Search for the cell housing the specified text and yield its (X, Y) center coordinate. 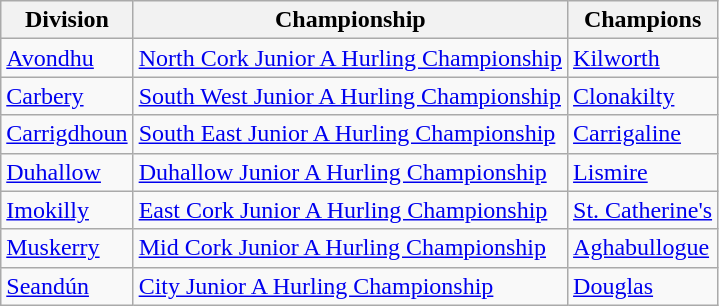
Avondhu (67, 58)
Duhallow (67, 172)
Imokilly (67, 210)
St. Catherine's (643, 210)
North Cork Junior A Hurling Championship (350, 58)
Carrigaline (643, 134)
Mid Cork Junior A Hurling Championship (350, 248)
Champions (643, 20)
Championship (350, 20)
Carbery (67, 96)
South West Junior A Hurling Championship (350, 96)
Division (67, 20)
South East Junior A Hurling Championship (350, 134)
Lismire (643, 172)
Kilworth (643, 58)
Seandún (67, 286)
City Junior A Hurling Championship (350, 286)
Douglas (643, 286)
Carrigdhoun (67, 134)
Duhallow Junior A Hurling Championship (350, 172)
East Cork Junior A Hurling Championship (350, 210)
Muskerry (67, 248)
Aghabullogue (643, 248)
Clonakilty (643, 96)
